Pinpoint the cell where the given text exists, returning its [x, y] midpoint coordinate. 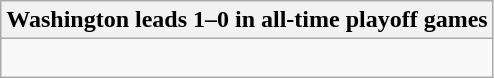
Washington leads 1–0 in all-time playoff games [247, 20]
